Return (x, y) of the center of cell containing provided text 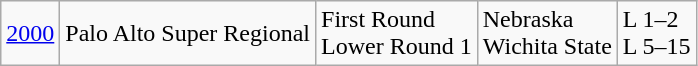
Palo Alto Super Regional (188, 34)
L 1–2L 5–15 (656, 34)
2000 (30, 34)
NebraskaWichita State (547, 34)
First RoundLower Round 1 (397, 34)
